Identify which cell holds the provided text, then report its [x, y] central coordinate. 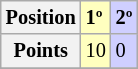
0 [124, 51]
2º [124, 17]
Position [41, 17]
10 [96, 51]
Points [41, 51]
1º [96, 17]
